For the text-containing cell, return its midpoint in [x, y] coordinate format. 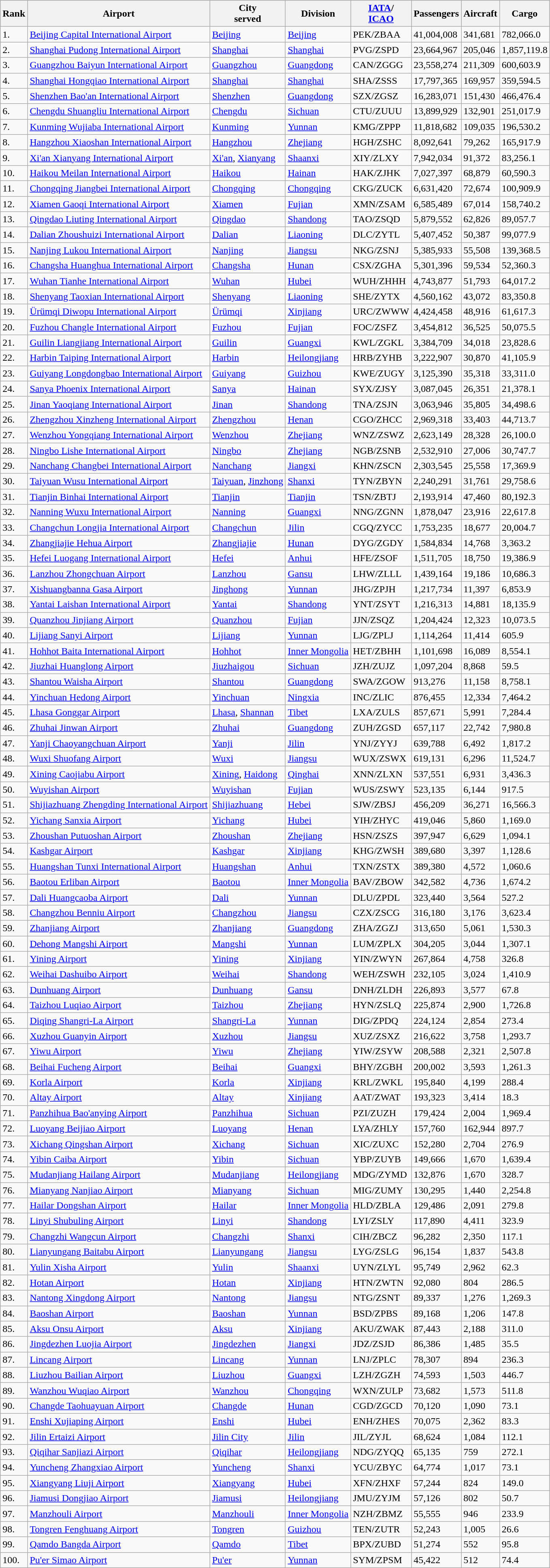
Tianjin Binhai International Airport [119, 497]
2,321 [480, 1051]
26.6 [524, 1529]
KWL/ZGKL [381, 343]
5,385,933 [437, 250]
129,486 [437, 1206]
Changzhou Benniu Airport [119, 913]
96,154 [437, 1252]
2,254.8 [524, 1190]
ENH/ZHES [381, 1421]
Harbin [248, 358]
9. [14, 157]
149.0 [524, 1483]
43,072 [480, 296]
267,864 [437, 959]
1,097,204 [437, 666]
16,089 [480, 651]
42. [14, 666]
Xining Caojiabu Airport [119, 774]
64,774 [437, 1468]
TEN/ZUTR [381, 1529]
Shantou Waisha Airport [119, 681]
36,525 [480, 327]
3,454,812 [437, 327]
INC/ZLIC [381, 697]
Nanning Wuxu International Airport [119, 512]
Hohhot [248, 651]
Guangzhou [248, 65]
DIG/ZPDQ [381, 1021]
Linyi Shubuling Airport [119, 1221]
73. [14, 1144]
Mianyang [248, 1190]
Sanya [248, 389]
51. [14, 805]
Qingdao Liuting International Airport [119, 219]
3,397 [480, 851]
Lianyungang Baitabu Airport [119, 1252]
Jiuzhaigou [248, 666]
Shangri-La [248, 1021]
7,980.8 [524, 728]
276.9 [524, 1144]
74.4 [524, 1560]
Wanzhou [248, 1390]
1,439,164 [437, 574]
Shenzhen Bao'an International Airport [119, 96]
2,969,318 [437, 419]
BPX/ZUBD [381, 1545]
512 [480, 1560]
Panzhihua Bao'anying Airport [119, 1113]
Kashgar Airport [119, 851]
51,793 [480, 281]
100,909.9 [524, 188]
18,677 [480, 528]
CAN/ZGGG [381, 65]
16,283,071 [437, 96]
90. [14, 1406]
20,004.7 [524, 528]
Hohhot Baita International Airport [119, 651]
LUM/ZPLX [381, 944]
86,386 [437, 1344]
Korla Airport [119, 1082]
DLC/ZYTL [381, 235]
Diqing Shangri-La Airport [119, 1021]
7,284.4 [524, 713]
200,002 [437, 1067]
WUS/ZSWY [381, 789]
11,397 [480, 589]
2,091 [480, 1206]
86. [14, 1344]
Changchun Longjia International Airport [119, 528]
639,788 [437, 743]
78,307 [437, 1360]
193,323 [437, 1098]
JMU/ZYJM [381, 1498]
11,158 [480, 681]
Aksu Onsu Airport [119, 1329]
95,749 [437, 1267]
YCU/ZBYC [381, 1468]
JZH/ZUJZ [381, 666]
NGB/ZSNB [381, 451]
226,893 [437, 990]
Beijing Capital International Airport [119, 34]
48,916 [480, 312]
LNJ/ZPLC [381, 1360]
Xiangyang Liuji Airport [119, 1483]
1,530.3 [524, 928]
62. [14, 974]
100. [14, 1560]
Nanning [248, 512]
913,276 [437, 681]
1,261.3 [524, 1067]
Guangzhou Baiyun International Airport [119, 65]
3,087,045 [437, 389]
12. [14, 204]
Qingdao [248, 219]
SZX/ZGSZ [381, 96]
5,061 [480, 928]
25. [14, 404]
22. [14, 358]
HTN/ZWTN [381, 1283]
759 [480, 1452]
30,747.7 [524, 451]
316,180 [437, 913]
34. [14, 543]
SYX/ZJSY [381, 389]
99. [14, 1545]
8,554.1 [524, 651]
12,334 [480, 697]
28. [14, 451]
70,120 [437, 1406]
132,901 [480, 111]
Dunhuang [248, 990]
Xuzhou Guanyin Airport [119, 1036]
AKU/ZWAK [381, 1329]
1,584,834 [437, 543]
Yiwu [248, 1051]
18,135.9 [524, 604]
27. [14, 435]
Changchun [248, 528]
2,854 [480, 1021]
6,853.9 [524, 589]
83,350.8 [524, 296]
89. [14, 1390]
3,044 [480, 944]
1,573 [480, 1390]
6,931 [480, 774]
PEK/ZBAA [381, 34]
7,942,034 [437, 157]
Kashgar [248, 851]
36. [14, 574]
Lanzhou Zhongchuan Airport [119, 574]
4,199 [480, 1082]
Enshi [248, 1421]
1,639.4 [524, 1159]
Guilin [248, 343]
1,307.1 [524, 944]
Mianyang Nanjiao Airport [119, 1190]
Lincang [248, 1360]
Tongren Fenghuang Airport [119, 1529]
313,650 [437, 928]
68. [14, 1067]
XFN/ZHXF [381, 1483]
14,768 [480, 543]
52. [14, 820]
27,006 [480, 451]
288.4 [524, 1082]
2,362 [480, 1421]
91,372 [480, 157]
3,414 [480, 1098]
208,588 [437, 1051]
JDZ/ZSJD [381, 1344]
Yiwu Airport [119, 1051]
CIH/ZBCZ [381, 1236]
4,572 [480, 866]
PZI/ZUZH [381, 1113]
1,674.2 [524, 882]
3,577 [480, 990]
1,169.0 [524, 820]
Liuzhou Bailian Airport [119, 1375]
83,256.1 [524, 157]
Jingdezhen [248, 1344]
Yibin [248, 1159]
1,753,235 [437, 528]
Dunhuang Airport [119, 990]
Haikou [248, 173]
55. [14, 866]
Manzhouli [248, 1514]
Baotou [248, 882]
74,593 [437, 1375]
UYN/ZLYL [381, 1267]
Lijiang Sanyi Airport [119, 635]
AAT/ZWAT [381, 1098]
Chengdu Shuangliu International Airport [119, 111]
1,410.9 [524, 974]
1,857,119.8 [524, 50]
75. [14, 1174]
804 [480, 1283]
22,617.8 [524, 512]
Qiqihar Sanjiazi Airport [119, 1452]
KHG/ZWSH [381, 851]
Nanchang [248, 466]
8,758.1 [524, 681]
Yinchuan [248, 697]
Wuhan [248, 281]
65,135 [437, 1452]
Taiyuan, Jinzhong [248, 481]
2. [14, 50]
605.9 [524, 635]
Zhoushan [248, 836]
KMG/ZPPP [381, 127]
Hefei Luogang International Airport [119, 558]
NKG/ZSNJ [381, 250]
147.8 [524, 1313]
54. [14, 851]
23. [14, 373]
466,476.4 [524, 96]
Luoyang [248, 1128]
Lanzhou [248, 574]
Quanzhou Jinjiang Airport [119, 620]
59. [14, 928]
22,742 [480, 728]
Taizhou Luqiao Airport [119, 1005]
Xichang [248, 1144]
HSN/ZSZS [381, 836]
5,991 [480, 713]
Changzhou [248, 913]
225,874 [437, 1005]
112.1 [524, 1437]
WEH/ZSWH [381, 974]
NDG/ZYQQ [381, 1452]
Pu'er Simao Airport [119, 1560]
Hefei [248, 558]
Ürümqi Diwopu International Airport [119, 312]
Shijiazhuang Zhengding International Airport [119, 805]
20. [14, 327]
Altay Airport [119, 1098]
Shantou [248, 681]
67.8 [524, 990]
Dali Huangcaoba Airport [119, 897]
23,916 [480, 512]
3,436.3 [524, 774]
68,624 [437, 1437]
Qamdo [248, 1545]
DLU/ZPDL [381, 897]
19,186 [480, 574]
Beihai [248, 1067]
23,828.6 [524, 343]
158,740.2 [524, 204]
50. [14, 789]
67. [14, 1051]
44. [14, 697]
50.7 [524, 1498]
39. [14, 620]
8,868 [480, 666]
Yanji Chaoyangchuan Airport [119, 743]
64. [14, 1005]
10. [14, 173]
Shenyang [248, 296]
MIG/ZUMY [381, 1190]
Baoshan Airport [119, 1313]
205,046 [480, 50]
311.0 [524, 1329]
KWE/ZUGY [381, 373]
Hailar Dongshan Airport [119, 1206]
45,422 [437, 1560]
Nantong [248, 1298]
Changsha [248, 266]
523,135 [437, 789]
73,682 [437, 1390]
Weihai Dashuibo Airport [119, 974]
URC/ZWWW [381, 312]
50,387 [480, 235]
3,024 [480, 974]
YBP/ZUYB [381, 1159]
824 [480, 1483]
3,222,907 [437, 358]
Zhangjiajie Hehua Airport [119, 543]
Xichang Qingshan Airport [119, 1144]
2,350 [480, 1236]
76. [14, 1190]
Jiamusi [248, 1498]
Changzhi Wangcun Airport [119, 1236]
Nanjing Lukou International Airport [119, 250]
4,560,162 [437, 296]
328.7 [524, 1174]
BAV/ZBOW [381, 882]
Luoyang Beijiao Airport [119, 1128]
1,217,734 [437, 589]
Guiyang [248, 373]
HAK/ZJHK [381, 173]
389,680 [437, 851]
Qamdo Bangda Airport [119, 1545]
Yining [248, 959]
41,004,008 [437, 34]
Cargo [524, 14]
26,100.0 [524, 435]
Xining, Haidong [248, 774]
89,057.7 [524, 219]
SWA/ZGOW [381, 681]
YIH/ZHYC [381, 820]
2,704 [480, 1144]
14. [14, 235]
Haikou Meilan International Airport [119, 173]
Mudanjiang Hailang Airport [119, 1174]
17. [14, 281]
67,014 [480, 204]
446.7 [524, 1375]
HET/ZBHH [381, 651]
43. [14, 681]
152,280 [437, 1144]
46. [14, 728]
Beihai Fucheng Airport [119, 1067]
Yinchuan Hedong Airport [119, 697]
Jilin City [248, 1437]
13,899,929 [437, 111]
77. [14, 1206]
87,443 [437, 1329]
29,758.6 [524, 481]
YNJ/ZYYJ [381, 743]
2,507.8 [524, 1051]
LYI/ZSLY [381, 1221]
876,455 [437, 697]
Chongqing Jiangbei International Airport [119, 188]
Lianyungang [248, 1252]
Rank [14, 14]
802 [480, 1498]
Panzhihua [248, 1113]
2,623,149 [437, 435]
62,826 [480, 219]
1,878,047 [437, 512]
Taiyuan Wusu International Airport [119, 481]
JJN/ZSQZ [381, 620]
2,240,291 [437, 481]
286.5 [524, 1283]
79. [14, 1236]
Harbin Taiping International Airport [119, 358]
KHN/ZSCN [381, 466]
69. [14, 1082]
326.8 [524, 959]
60. [14, 944]
Huangshan Tunxi International Airport [119, 866]
81. [14, 1267]
Jinan Yaoqiang International Airport [119, 404]
96,282 [437, 1236]
6,631,420 [437, 188]
Yichang [248, 820]
Huangshan [248, 866]
397,947 [437, 836]
65. [14, 1021]
68,879 [480, 173]
92. [14, 1437]
29. [14, 466]
Yantai Laishan International Airport [119, 604]
Nanjing [248, 250]
94. [14, 1468]
149,666 [437, 1159]
CGO/ZHCC [381, 419]
WUX/ZSWX [381, 759]
233.9 [524, 1514]
13. [14, 219]
1. [14, 34]
74. [14, 1159]
Wanzhou Wuqiao Airport [119, 1390]
35. [14, 558]
157,760 [437, 1128]
5,301,396 [437, 266]
96. [14, 1498]
323.9 [524, 1221]
36,271 [480, 805]
Nanchang Changbei International Airport [119, 466]
25,558 [480, 466]
HYN/ZSLQ [381, 1005]
34,018 [480, 343]
26,351 [480, 389]
130,295 [437, 1190]
4,743,877 [437, 281]
84. [14, 1313]
Kunming Wujiaba International Airport [119, 127]
162,944 [480, 1128]
64,017.2 [524, 281]
48. [14, 759]
Mudanjiang [248, 1174]
Taizhou [248, 1005]
52,360.3 [524, 266]
TSN/ZBTJ [381, 497]
17,797,365 [437, 81]
2,962 [480, 1267]
97. [14, 1514]
24. [14, 389]
WNZ/ZSWZ [381, 435]
1,114,264 [437, 635]
304,205 [437, 944]
179,424 [437, 1113]
89,337 [437, 1298]
11,414 [480, 635]
BSD/ZPBS [381, 1313]
JIL/ZYJL [381, 1437]
23,558,274 [437, 65]
LHW/ZLLL [381, 574]
2,188 [480, 1329]
169,957 [480, 81]
7. [14, 127]
4,736 [480, 882]
6,585,489 [437, 204]
1,094.1 [524, 836]
Zhuhai Jinwan Airport [119, 728]
ZHA/ZGZJ [381, 928]
Nantong Xingdong Airport [119, 1298]
552 [480, 1545]
Changsha Huanghua International Airport [119, 266]
55,508 [480, 250]
Qiqihar [248, 1452]
527.2 [524, 897]
1,101,698 [437, 651]
14,881 [480, 604]
Changde [248, 1406]
38. [14, 604]
YIW/ZSYW [381, 1051]
Shanghai Pudong International Airport [119, 50]
72. [14, 1128]
34,498.6 [524, 404]
12,323 [480, 620]
Lincang Airport [119, 1360]
Lijiang [248, 635]
SYM/ZPSM [381, 1560]
58. [14, 913]
Baotou Erliban Airport [119, 882]
Shenzhen [248, 96]
946 [480, 1514]
CSX/ZGHA [381, 266]
99,077.9 [524, 235]
Division [318, 14]
49. [14, 774]
60,590.3 [524, 173]
ZUH/ZGSD [381, 728]
Ürümqi [248, 312]
DNH/ZLDH [381, 990]
Hotan Airport [119, 1283]
8. [14, 142]
Shenyang Taoxian International Airport [119, 296]
1,017 [480, 1468]
19,386.9 [524, 558]
Zhanjiang [248, 928]
71. [14, 1113]
195,840 [437, 1082]
Liuzhou [248, 1375]
2,532,910 [437, 451]
6,492 [480, 743]
1,511,705 [437, 558]
139,368.5 [524, 250]
47,460 [480, 497]
18,750 [480, 558]
323,440 [437, 897]
Zhangjiajie [248, 543]
Hotan [248, 1283]
1,440 [480, 1190]
1,090 [480, 1406]
Lhasa, Shannan [248, 713]
1,204,424 [437, 620]
196,530.2 [524, 127]
Dalian [248, 235]
5,879,552 [437, 219]
1,206 [480, 1313]
BHY/ZGBH [381, 1067]
Xuzhou [248, 1036]
Xi'an, Xianyang [248, 157]
456,209 [437, 805]
389,380 [437, 866]
251,017.9 [524, 111]
83. [14, 1298]
TXN/ZSTX [381, 866]
5,407,452 [437, 235]
IATA/ICAO [381, 14]
78. [14, 1221]
Aksu [248, 1329]
1,216,313 [437, 604]
10,686.3 [524, 574]
537,551 [437, 774]
57,126 [437, 1498]
6,629 [480, 836]
11,818,682 [437, 127]
CGD/ZGCD [381, 1406]
28,328 [480, 435]
52,243 [437, 1529]
CTU/ZUUU [381, 111]
Fuzhou Changle International Airport [119, 327]
619,131 [437, 759]
6,296 [480, 759]
11,524.7 [524, 759]
Yining Airport [119, 959]
YIN/ZWYN [381, 959]
Yantai [248, 604]
4,758 [480, 959]
HLD/ZBLA [381, 1206]
Shanghai Hongqiao International Airport [119, 81]
WXN/ZULP [381, 1390]
6,144 [480, 789]
LYG/ZSLG [381, 1252]
83.3 [524, 1421]
21. [14, 343]
79,262 [480, 142]
Quanzhou [248, 620]
57,244 [437, 1483]
Qinghai [318, 774]
LXA/ZULS [381, 713]
88. [14, 1375]
1,817.2 [524, 743]
117.1 [524, 1236]
10,073.5 [524, 620]
3,593 [480, 1067]
109,035 [480, 127]
70. [14, 1098]
Ningbo Lishe International Airport [119, 451]
3,758 [480, 1036]
47. [14, 743]
LJG/ZPLJ [381, 635]
TAO/ZSQD [381, 219]
165,917.9 [524, 142]
Jilin Ertaizi Airport [119, 1437]
Xiamen Gaoqi International Airport [119, 204]
657,117 [437, 728]
2,900 [480, 1005]
782,066.0 [524, 34]
Yanji [248, 743]
40. [14, 635]
272.1 [524, 1452]
3,564 [480, 897]
Sanya Phoenix International Airport [119, 389]
Kunming [248, 127]
1,293.7 [524, 1036]
600,603.9 [524, 65]
31. [14, 497]
1,503 [480, 1375]
3,063,946 [437, 404]
6. [14, 111]
Wuxi Shuofang Airport [119, 759]
Changde Taohuayuan Airport [119, 1406]
4,411 [480, 1221]
53. [14, 836]
Xiangyang [248, 1483]
Mangshi [248, 944]
Tongren [248, 1529]
31,761 [480, 481]
Yuncheng Zhangxiao Airport [119, 1468]
18.3 [524, 1098]
35.5 [524, 1344]
LZH/ZGZH [381, 1375]
Yichang Sanxia Airport [119, 820]
Wenzhou Yongqiang International Airport [119, 435]
NNG/ZGNN [381, 512]
HGH/ZSHC [381, 142]
59.5 [524, 666]
Wuyishan [248, 789]
Enshi Xujiaping Airport [119, 1421]
236.3 [524, 1360]
Wuyishan Airport [119, 789]
2,193,914 [437, 497]
Hangzhou Xiaoshan International Airport [119, 142]
30. [14, 481]
Jinan [248, 404]
KRL/ZWKL [381, 1082]
3,363.2 [524, 543]
Dalian Zhoushuizi International Airport [119, 235]
1,269.3 [524, 1298]
91. [14, 1421]
8,092,641 [437, 142]
Zhengzhou Xinzheng International Airport [119, 419]
Hangzhou [248, 142]
Lhasa Gonggar Airport [119, 713]
1,060.6 [524, 866]
87. [14, 1360]
XUZ/ZSXZ [381, 1036]
XIY/ZLXY [381, 157]
Xishuangbanna Gasa Airport [119, 589]
PVG/ZSPD [381, 50]
50,075.5 [524, 327]
3,384,709 [437, 343]
59,534 [480, 266]
56. [14, 882]
132,876 [437, 1174]
70,075 [437, 1421]
543.8 [524, 1252]
3,176 [480, 913]
NTG/ZSNT [381, 1298]
511.8 [524, 1390]
Yuncheng [248, 1468]
16,566.3 [524, 805]
Guilin Liangjiang International Airport [119, 343]
Yulin Xisha Airport [119, 1267]
LYA/ZHLY [381, 1128]
Dehong Mangshi Airport [119, 944]
Shijiazhuang [248, 805]
33,403 [480, 419]
Wuhan Tianhe International Airport [119, 281]
Hebei [318, 805]
XNN/ZLXN [381, 774]
Zhanjiang Airport [119, 928]
Jingdezhen Luojia Airport [119, 1344]
4. [14, 81]
4,424,458 [437, 312]
95.8 [524, 1545]
1,837 [480, 1252]
SHA/ZSSS [381, 81]
19. [14, 312]
Aircraft [480, 14]
XIC/ZUXC [381, 1144]
3,125,390 [437, 373]
2,004 [480, 1113]
897.7 [524, 1128]
51,274 [437, 1545]
279.8 [524, 1206]
95. [14, 1483]
55,555 [437, 1514]
Altay [248, 1098]
857,671 [437, 713]
33. [14, 528]
151,430 [480, 96]
SHE/ZYTX [381, 296]
342,582 [437, 882]
TYN/ZBYN [381, 481]
Wenzhou [248, 435]
JHG/ZPJH [381, 589]
MDG/ZYMD [381, 1174]
30,870 [480, 358]
216,622 [437, 1036]
894 [480, 1360]
7,464.2 [524, 697]
Changzhi [248, 1236]
117,890 [437, 1221]
Yibin Caiba Airport [119, 1159]
61,617.3 [524, 312]
1,005 [480, 1529]
5. [14, 96]
Korla [248, 1082]
82. [14, 1283]
45. [14, 713]
232,105 [437, 974]
HRB/ZYHB [381, 358]
Guiyang Longdongbao International Airport [119, 373]
SJW/ZBSJ [381, 805]
Jiamusi Dongjiao Airport [119, 1498]
Ningbo [248, 451]
66. [14, 1036]
1,969.4 [524, 1113]
1,726.8 [524, 1005]
63. [14, 990]
32. [14, 512]
33,311.0 [524, 373]
Linyi [248, 1221]
2,303,545 [437, 466]
35,805 [480, 404]
57. [14, 897]
92,080 [437, 1283]
Pu'er [248, 1560]
1,128.6 [524, 851]
Manzhouli Airport [119, 1514]
CGQ/ZYCC [381, 528]
Xi'an Xianyang International Airport [119, 157]
11. [14, 188]
7,027,397 [437, 173]
62.3 [524, 1267]
359,594.5 [524, 81]
224,124 [437, 1021]
TNA/ZSJN [381, 404]
80. [14, 1252]
211,309 [480, 65]
Xiamen [248, 204]
FOC/ZSFZ [381, 327]
18. [14, 296]
16. [14, 266]
35,318 [480, 373]
37. [14, 589]
273.4 [524, 1021]
Chengdu [248, 111]
5,860 [480, 820]
Dali [248, 897]
341,681 [480, 34]
1,485 [480, 1344]
NZH/ZBMZ [381, 1514]
WUH/ZHHH [381, 281]
Ningxia [318, 697]
80,192.3 [524, 497]
YNT/ZSYT [381, 604]
Zhuhai [248, 728]
Hailar [248, 1206]
89,168 [437, 1313]
Zhoushan Putuoshan Airport [119, 836]
41,105.9 [524, 358]
98. [14, 1529]
Fuzhou [248, 327]
Yulin [248, 1267]
Weihai [248, 974]
93. [14, 1452]
72,674 [480, 188]
Passengers [437, 14]
HFE/ZSOF [381, 558]
44,713.7 [524, 419]
DYG/ZGDY [381, 543]
1,276 [480, 1298]
CZX/ZSCG [381, 913]
1,084 [480, 1437]
Jiuzhai Huanglong Airport [119, 666]
Baoshan [248, 1313]
23,664,967 [437, 50]
3. [14, 65]
61. [14, 959]
3,623.4 [524, 913]
85. [14, 1329]
Airport [119, 14]
Cityserved [248, 14]
17,369.9 [524, 466]
917.5 [524, 789]
Wuxi [248, 759]
15. [14, 250]
Jinghong [248, 589]
CKG/ZUCK [381, 188]
41. [14, 651]
21,378.1 [524, 389]
XMN/ZSAM [381, 204]
26. [14, 419]
419,046 [437, 820]
Zhengzhou [248, 419]
